Provide the [X, Y] coordinate of the cell's center where the given text is located.  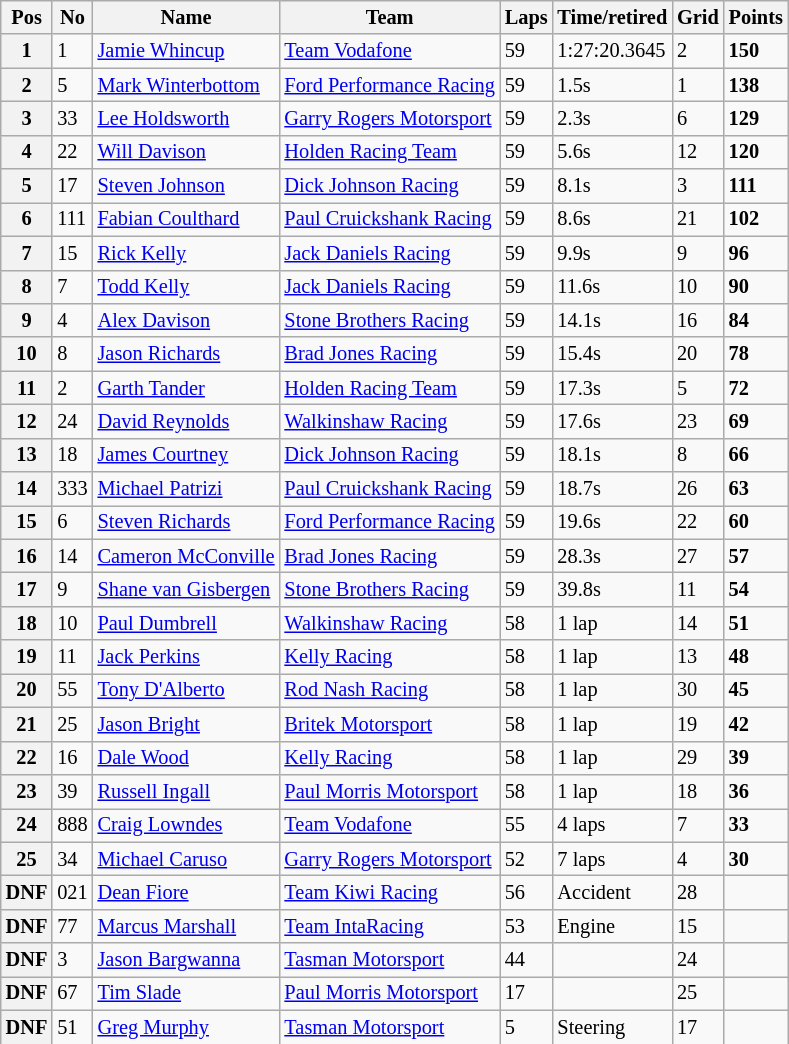
102 [756, 219]
Tim Slade [186, 993]
18.7s [613, 489]
1:27:20.3645 [613, 51]
28 [698, 892]
Jason Richards [186, 354]
333 [72, 489]
Will Davison [186, 152]
52 [526, 859]
138 [756, 85]
54 [756, 589]
Laps [526, 17]
Time/retired [613, 17]
77 [72, 926]
17.6s [613, 421]
888 [72, 825]
60 [756, 522]
Alex Davison [186, 320]
2.3s [613, 118]
4 laps [613, 825]
Cameron McConville [186, 556]
Team Kiwi Racing [389, 892]
72 [756, 388]
Marcus Marshall [186, 926]
Dale Wood [186, 758]
Jason Bright [186, 724]
Accident [613, 892]
Lee Holdsworth [186, 118]
14.1s [613, 320]
45 [756, 690]
Rod Nash Racing [389, 690]
18.1s [613, 455]
Name [186, 17]
53 [526, 926]
Pos [27, 17]
Dean Fiore [186, 892]
27 [698, 556]
17.3s [613, 388]
Steven Johnson [186, 186]
36 [756, 791]
Steven Richards [186, 522]
Jason Bargwanna [186, 960]
66 [756, 455]
Greg Murphy [186, 1027]
David Reynolds [186, 421]
19.6s [613, 522]
7 laps [613, 859]
8.6s [613, 219]
Craig Lowndes [186, 825]
15.4s [613, 354]
Engine [613, 926]
5.6s [613, 152]
26 [698, 489]
48 [756, 657]
129 [756, 118]
96 [756, 253]
Tony D'Alberto [186, 690]
Points [756, 17]
120 [756, 152]
150 [756, 51]
No [72, 17]
34 [72, 859]
Jack Perkins [186, 657]
67 [72, 993]
Mark Winterbottom [186, 85]
44 [526, 960]
42 [756, 724]
Grid [698, 17]
29 [698, 758]
84 [756, 320]
63 [756, 489]
11.6s [613, 287]
90 [756, 287]
8.1s [613, 186]
Garth Tander [186, 388]
Team IntaRacing [389, 926]
Team [389, 17]
021 [72, 892]
Michael Patrizi [186, 489]
Jamie Whincup [186, 51]
69 [756, 421]
Steering [613, 1027]
James Courtney [186, 455]
1.5s [613, 85]
Paul Dumbrell [186, 623]
Todd Kelly [186, 287]
9.9s [613, 253]
Michael Caruso [186, 859]
Rick Kelly [186, 253]
Shane van Gisbergen [186, 589]
57 [756, 556]
78 [756, 354]
Fabian Coulthard [186, 219]
Russell Ingall [186, 791]
Britek Motorsport [389, 724]
28.3s [613, 556]
39.8s [613, 589]
56 [526, 892]
